Output the [x, y] coordinate of the center of the cell containing the given text.  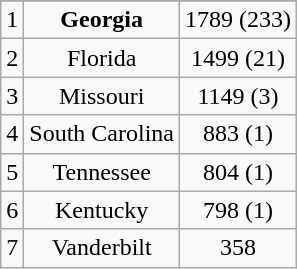
5 [12, 172]
Florida [102, 58]
Georgia [102, 20]
358 [238, 248]
Vanderbilt [102, 248]
6 [12, 210]
804 (1) [238, 172]
7 [12, 248]
Missouri [102, 96]
883 (1) [238, 134]
1 [12, 20]
Kentucky [102, 210]
1499 (21) [238, 58]
798 (1) [238, 210]
1149 (3) [238, 96]
Tennessee [102, 172]
3 [12, 96]
2 [12, 58]
1789 (233) [238, 20]
4 [12, 134]
South Carolina [102, 134]
